Locate the cell with the specified text and output its (X, Y) center coordinate. 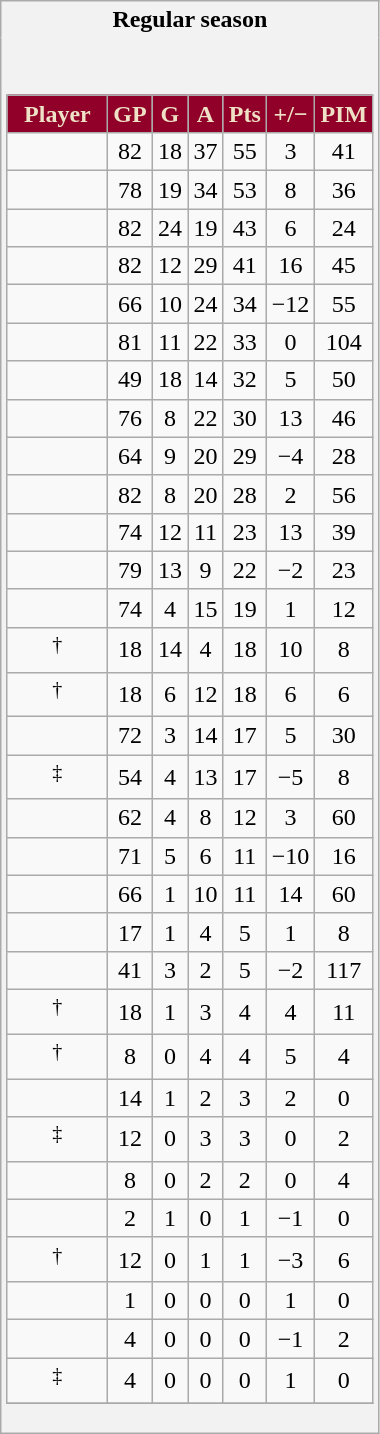
117 (344, 970)
54 (130, 778)
79 (130, 570)
−4 (290, 456)
45 (344, 266)
Pts (244, 114)
A (206, 114)
43 (244, 228)
37 (206, 152)
46 (344, 418)
104 (344, 342)
PIM (344, 114)
−10 (290, 856)
39 (344, 532)
53 (244, 190)
71 (130, 856)
36 (344, 190)
49 (130, 380)
78 (130, 190)
62 (130, 818)
G (170, 114)
−12 (290, 304)
33 (244, 342)
64 (130, 456)
15 (206, 608)
81 (130, 342)
32 (244, 380)
+/− (290, 114)
GP (130, 114)
Regular season (190, 20)
50 (344, 380)
Player (58, 114)
−5 (290, 778)
76 (130, 418)
56 (344, 494)
−3 (290, 1260)
72 (130, 736)
